Capture the cell that displays the provided text and extract its (X, Y) central coordinate. 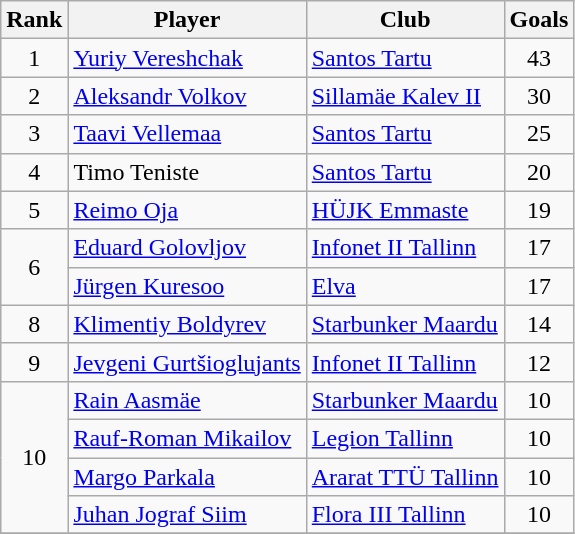
Rauf-Roman Mikailov (187, 438)
Player (187, 20)
25 (539, 134)
Klimentiy Boldyrev (187, 324)
1 (34, 58)
Jevgeni Gurtšioglujants (187, 362)
Reimo Oja (187, 210)
12 (539, 362)
Club (405, 20)
14 (539, 324)
Eduard Golovljov (187, 248)
Timo Teniste (187, 172)
Taavi Vellemaa (187, 134)
4 (34, 172)
Goals (539, 20)
2 (34, 96)
43 (539, 58)
Ararat TTÜ Tallinn (405, 477)
Elva (405, 286)
Legion Tallinn (405, 438)
Sillamäe Kalev II (405, 96)
Rank (34, 20)
Yuriy Vereshchak (187, 58)
Flora III Tallinn (405, 515)
5 (34, 210)
19 (539, 210)
9 (34, 362)
30 (539, 96)
Aleksandr Volkov (187, 96)
HÜJK Emmaste (405, 210)
Juhan Jograf Siim (187, 515)
20 (539, 172)
6 (34, 267)
Jürgen Kuresoo (187, 286)
8 (34, 324)
Rain Aasmäe (187, 400)
Margo Parkala (187, 477)
3 (34, 134)
